Find where the given text appears and provide that cell's center as [x, y] coordinate. 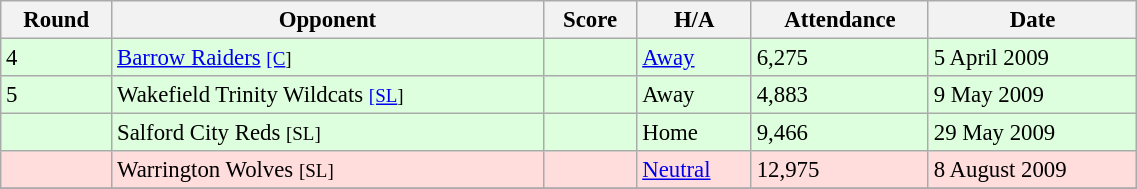
Barrow Raiders [C] [328, 58]
Warrington Wolves [SL] [328, 170]
Date [1032, 20]
4,883 [840, 95]
Attendance [840, 20]
6,275 [840, 58]
29 May 2009 [1032, 133]
12,975 [840, 170]
5 April 2009 [1032, 58]
5 [56, 95]
Salford City Reds [SL] [328, 133]
8 August 2009 [1032, 170]
Neutral [694, 170]
9,466 [840, 133]
Opponent [328, 20]
Wakefield Trinity Wildcats [SL] [328, 95]
H/A [694, 20]
Score [590, 20]
9 May 2009 [1032, 95]
Home [694, 133]
4 [56, 58]
Round [56, 20]
